Return [x, y] of the center of cell containing provided text 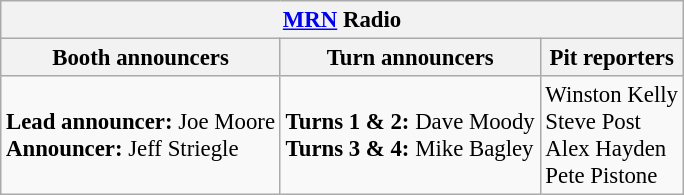
Turn announcers [410, 58]
Pit reporters [612, 58]
Lead announcer: Joe MooreAnnouncer: Jeff Striegle [141, 136]
Turns 1 & 2: Dave MoodyTurns 3 & 4: Mike Bagley [410, 136]
Winston KellySteve PostAlex HaydenPete Pistone [612, 136]
Booth announcers [141, 58]
MRN Radio [342, 20]
